From the cell containing the given text, extract its center point as (X, Y) coordinate. 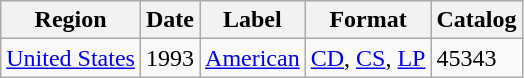
Format (368, 20)
Date (170, 20)
American (253, 58)
Region (71, 20)
Catalog (476, 20)
45343 (476, 58)
1993 (170, 58)
United States (71, 58)
CD, CS, LP (368, 58)
Label (253, 20)
